Pinpoint the cell where the given text exists, returning its [x, y] midpoint coordinate. 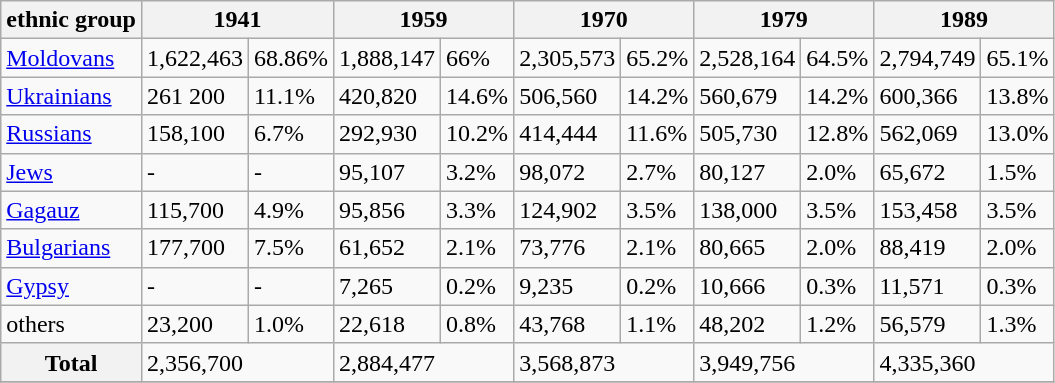
14.6% [478, 96]
1.1% [658, 324]
600,366 [928, 96]
1941 [237, 20]
1989 [964, 20]
420,820 [388, 96]
2,528,164 [748, 58]
88,419 [928, 248]
4.9% [290, 210]
115,700 [194, 210]
73,776 [568, 248]
80,127 [748, 172]
292,930 [388, 134]
Jews [72, 172]
153,458 [928, 210]
Gagauz [72, 210]
Gypsy [72, 286]
505,730 [748, 134]
48,202 [748, 324]
Ukrainians [72, 96]
Total [72, 362]
3,568,873 [604, 362]
9,235 [568, 286]
68.86% [290, 58]
506,560 [568, 96]
13.8% [1018, 96]
11.1% [290, 96]
560,679 [748, 96]
95,107 [388, 172]
65.2% [658, 58]
Russians [72, 134]
2,884,477 [424, 362]
1.2% [838, 324]
7,265 [388, 286]
177,700 [194, 248]
Bulgarians [72, 248]
11.6% [658, 134]
124,902 [568, 210]
64.5% [838, 58]
3.2% [478, 172]
95,856 [388, 210]
1959 [424, 20]
3,949,756 [784, 362]
0.8% [478, 324]
43,768 [568, 324]
12.8% [838, 134]
65.1% [1018, 58]
1,888,147 [388, 58]
2.7% [658, 172]
6.7% [290, 134]
23,200 [194, 324]
1.3% [1018, 324]
10.2% [478, 134]
1,622,463 [194, 58]
1.5% [1018, 172]
11,571 [928, 286]
138,000 [748, 210]
562,069 [928, 134]
7.5% [290, 248]
22,618 [388, 324]
10,666 [748, 286]
98,072 [568, 172]
3.3% [478, 210]
1979 [784, 20]
1970 [604, 20]
66% [478, 58]
61,652 [388, 248]
80,665 [748, 248]
414,444 [568, 134]
65,672 [928, 172]
1.0% [290, 324]
158,100 [194, 134]
56,579 [928, 324]
ethnic group [72, 20]
2,305,573 [568, 58]
others [72, 324]
Moldovans [72, 58]
4,335,360 [964, 362]
2,356,700 [237, 362]
13.0% [1018, 134]
261 200 [194, 96]
2,794,749 [928, 58]
